Scan for the cell matching the given text and deliver its (X, Y) coordinate at center. 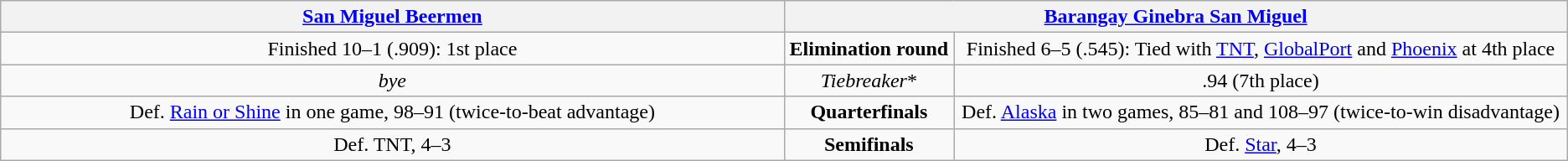
bye (392, 80)
San Miguel Beermen (392, 17)
Elimination round (869, 49)
Tiebreaker* (869, 80)
Def. TNT, 4–3 (392, 144)
.94 (7th place) (1261, 80)
Quarterfinals (869, 112)
Def. Star, 4–3 (1261, 144)
Finished 6–5 (.545): Tied with TNT, GlobalPort and Phoenix at 4th place (1261, 49)
Barangay Ginebra San Miguel (1176, 17)
Def. Alaska in two games, 85–81 and 108–97 (twice-to-win disadvantage) (1261, 112)
Finished 10–1 (.909): 1st place (392, 49)
Def. Rain or Shine in one game, 98–91 (twice-to-beat advantage) (392, 112)
Semifinals (869, 144)
